Output the [X, Y] coordinate of the center of the cell containing the given text.  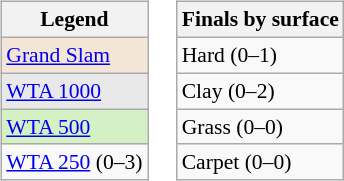
Clay (0–2) [260, 91]
Grand Slam [74, 55]
WTA 250 (0–3) [74, 162]
Finals by surface [260, 20]
Carpet (0–0) [260, 162]
Legend [74, 20]
Hard (0–1) [260, 55]
WTA 1000 [74, 91]
Grass (0–0) [260, 127]
WTA 500 [74, 127]
